Find where the given text appears and provide that cell's center as [x, y] coordinate. 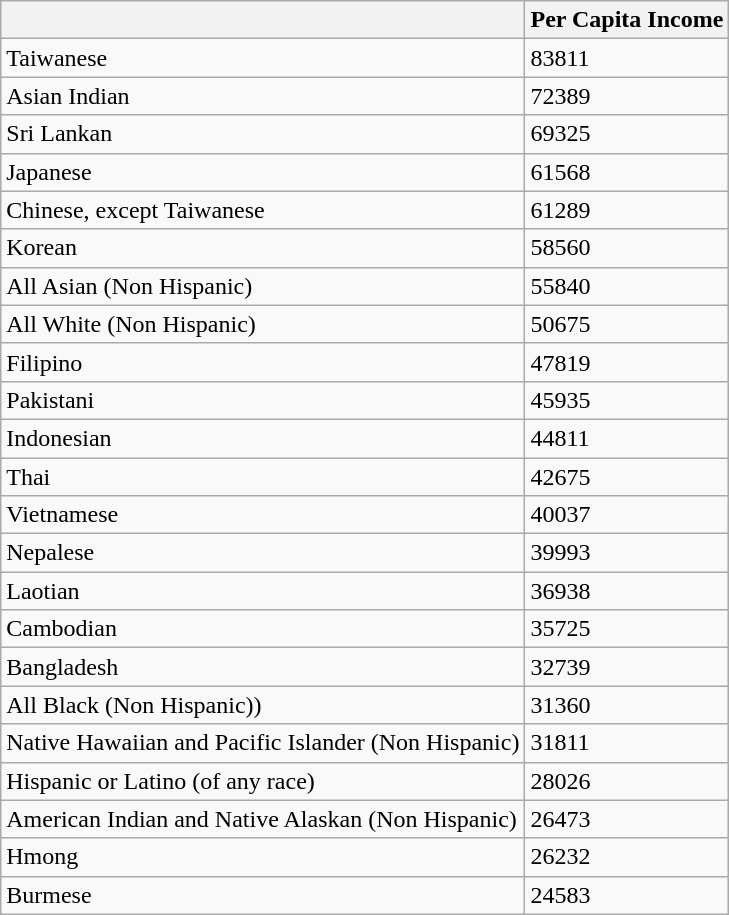
Native Hawaiian and Pacific Islander (Non Hispanic) [263, 743]
Pakistani [263, 400]
All Asian (Non Hispanic) [263, 286]
31811 [627, 743]
Hispanic or Latino (of any race) [263, 781]
35725 [627, 629]
Asian Indian [263, 96]
39993 [627, 553]
Cambodian [263, 629]
47819 [627, 362]
Thai [263, 477]
32739 [627, 667]
24583 [627, 895]
44811 [627, 438]
Nepalese [263, 553]
Indonesian [263, 438]
Taiwanese [263, 58]
72389 [627, 96]
Per Capita Income [627, 20]
36938 [627, 591]
40037 [627, 515]
Burmese [263, 895]
All White (Non Hispanic) [263, 324]
31360 [627, 705]
45935 [627, 400]
58560 [627, 248]
Sri Lankan [263, 134]
26232 [627, 857]
Japanese [263, 172]
83811 [627, 58]
Filipino [263, 362]
26473 [627, 819]
American Indian and Native Alaskan (Non Hispanic) [263, 819]
Vietnamese [263, 515]
All Black (Non Hispanic)) [263, 705]
Hmong [263, 857]
50675 [627, 324]
Bangladesh [263, 667]
61289 [627, 210]
Chinese, except Taiwanese [263, 210]
69325 [627, 134]
Laotian [263, 591]
55840 [627, 286]
28026 [627, 781]
61568 [627, 172]
Korean [263, 248]
42675 [627, 477]
